Return (x, y) of the center of cell containing provided text 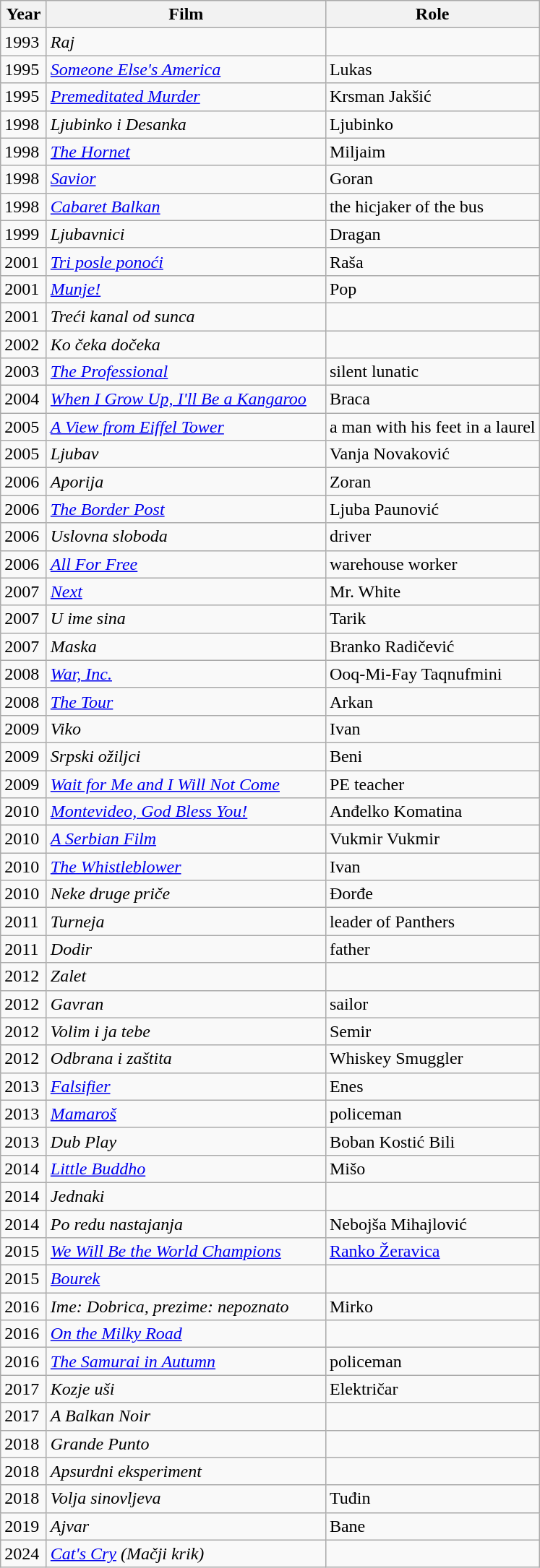
Neke druge priče (186, 894)
1999 (24, 234)
Whiskey Smuggler (432, 1059)
Ooq-Mi-Fay Taqnufmini (432, 674)
Električar (432, 1389)
Tri posle ponoći (186, 261)
War, Inc. (186, 674)
a man with his feet in a laurel (432, 427)
Falsifier (186, 1086)
Odbrana i zaštita (186, 1059)
A Balkan Noir (186, 1416)
Aporija (186, 482)
Arkan (432, 701)
Treći kanal od sunca (186, 316)
the hicjaker of the bus (432, 207)
The Whistleblower (186, 867)
Raj (186, 42)
Ajvar (186, 1526)
A View from Eiffel Tower (186, 427)
driver (432, 537)
Grande Punto (186, 1444)
Premeditated Murder (186, 97)
Krsman Jakšić (432, 97)
2004 (24, 399)
Braca (432, 399)
Ljubinko (432, 124)
Nebojša Mihajlović (432, 1224)
Maska (186, 646)
Bane (432, 1526)
Boban Kostić Bili (432, 1141)
Kozje uši (186, 1389)
2024 (24, 1554)
warehouse worker (432, 564)
Volim i ja tebe (186, 1031)
1993 (24, 42)
Ko čeka dočeka (186, 345)
Raša (432, 261)
sailor (432, 1004)
Pop (432, 289)
Little Buddho (186, 1169)
Someone Else's America (186, 69)
Savior (186, 179)
Mišo (432, 1169)
Dub Play (186, 1141)
2003 (24, 372)
Mamaroš (186, 1114)
Srpski ožiljci (186, 756)
When I Grow Up, I'll Be a Kangaroo (186, 399)
Lukas (432, 69)
Gavran (186, 1004)
Tarik (432, 619)
Turneja (186, 922)
Po redu nastajanja (186, 1224)
Ranko Žeravica (432, 1252)
Vukmir Vukmir (432, 839)
The Professional (186, 372)
leader of Panthers (432, 922)
Munje! (186, 289)
Role (432, 14)
2002 (24, 345)
father (432, 949)
The Samurai in Autumn (186, 1361)
Bourek (186, 1279)
Zalet (186, 976)
Ljubavnici (186, 234)
Year (24, 14)
Ime: Dobrica, prezime: nepoznato (186, 1307)
A Serbian Film (186, 839)
Film (186, 14)
Vanja Novaković (432, 454)
Anđelko Komatina (432, 812)
Uslovna sloboda (186, 537)
Cat's Cry (Mačji krik) (186, 1554)
Mirko (432, 1307)
Semir (432, 1031)
The Hornet (186, 152)
PE teacher (432, 784)
silent lunatic (432, 372)
Volja sinovljeva (186, 1499)
Next (186, 592)
Enes (432, 1086)
Branko Radičević (432, 646)
All For Free (186, 564)
Montevideo, God Bless You! (186, 812)
Goran (432, 179)
Dragan (432, 234)
Mr. White (432, 592)
Ljubav (186, 454)
Wait for Me and I Will Not Come (186, 784)
Beni (432, 756)
Đorđe (432, 894)
U ime sina (186, 619)
Cabaret Balkan (186, 207)
We Will Be the World Champions (186, 1252)
Apsurdni eksperiment (186, 1471)
On the Milky Road (186, 1334)
The Tour (186, 701)
Zoran (432, 482)
The Border Post (186, 509)
Viko (186, 729)
Jednaki (186, 1196)
Dodir (186, 949)
Ljubinko i Desanka (186, 124)
Miljaim (432, 152)
Tuđin (432, 1499)
Ljuba Paunović (432, 509)
2019 (24, 1526)
